Identify which cell holds the provided text, then report its [X, Y] central coordinate. 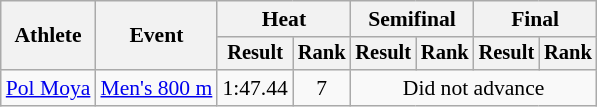
Final [536, 19]
Semifinal [412, 19]
Did not advance [473, 88]
Heat [284, 19]
Athlete [48, 36]
Men's 800 m [156, 88]
7 [322, 88]
Pol Moya [48, 88]
1:47.44 [254, 88]
Event [156, 36]
